From the cell containing the given text, extract its center point as [X, Y] coordinate. 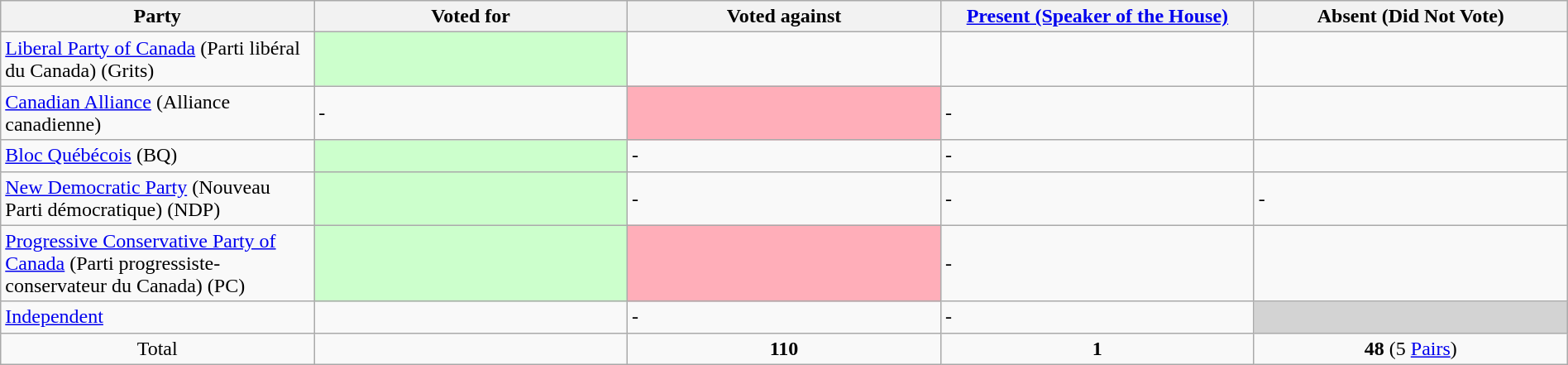
Canadian Alliance (Alliance canadienne) [157, 113]
48 (5 Pairs) [1411, 348]
Total [157, 348]
1 [1097, 348]
Party [157, 17]
Absent (Did Not Vote) [1411, 17]
Liberal Party of Canada (Parti libéral du Canada) (Grits) [157, 60]
New Democratic Party (Nouveau Parti démocratique) (NDP) [157, 199]
Independent [157, 317]
110 [784, 348]
Voted for [471, 17]
Bloc Québécois (BQ) [157, 156]
Progressive Conservative Party of Canada (Parti progressiste-conservateur du Canada) (PC) [157, 263]
Present (Speaker of the House) [1097, 17]
Voted against [784, 17]
